Scan for the cell matching the given text and deliver its (X, Y) coordinate at center. 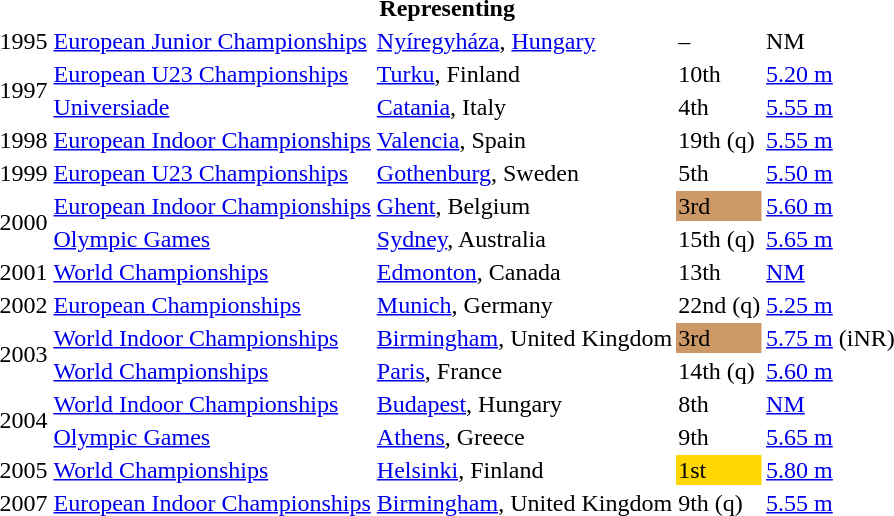
Gothenburg, Sweden (524, 173)
Sydney, Australia (524, 239)
13th (720, 272)
Nyíregyháza, Hungary (524, 41)
Valencia, Spain (524, 140)
Universiade (212, 107)
15th (q) (720, 239)
European Championships (212, 305)
Athens, Greece (524, 437)
Helsinki, Finland (524, 470)
9th (720, 437)
4th (720, 107)
European Junior Championships (212, 41)
8th (720, 404)
1st (720, 470)
14th (q) (720, 371)
Paris, France (524, 371)
Birmingham, United Kingdom (524, 338)
Budapest, Hungary (524, 404)
Ghent, Belgium (524, 206)
22nd (q) (720, 305)
– (720, 41)
19th (q) (720, 140)
10th (720, 74)
Edmonton, Canada (524, 272)
Turku, Finland (524, 74)
Catania, Italy (524, 107)
5th (720, 173)
Munich, Germany (524, 305)
